Output the (x, y) coordinate of the center of the cell containing the given text.  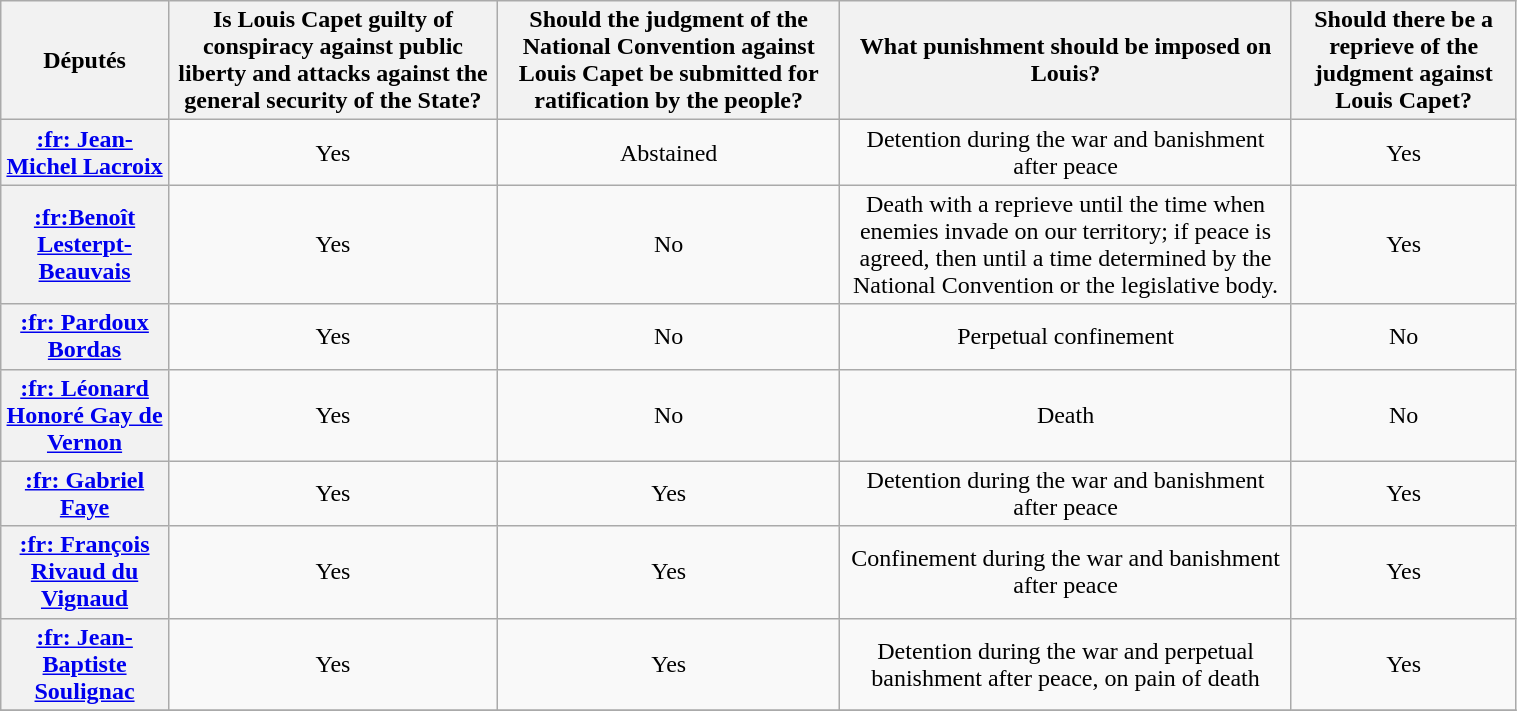
:fr: Jean-Michel Lacroix (85, 152)
Is Louis Capet guilty of conspiracy against public liberty and attacks against the general security of the State? (332, 60)
Députés (85, 60)
Confinement during the war and banishment after peace (1066, 572)
:fr:Benoît Lesterpt-Beauvais (85, 244)
:fr: Léonard Honoré Gay de Vernon (85, 415)
Perpetual confinement (1066, 336)
Abstained (669, 152)
:fr: Jean-Baptiste Soulignac (85, 664)
:fr: Pardoux Bordas (85, 336)
:fr: François Rivaud du Vignaud (85, 572)
Should the judgment of the National Convention against Louis Capet be submitted for ratification by the people? (669, 60)
Death (1066, 415)
:fr: Gabriel Faye (85, 494)
Detention during the war and perpetual banishment after peace, on pain of death (1066, 664)
Should there be a reprieve of the judgment against Louis Capet? (1404, 60)
What punishment should be imposed on Louis? (1066, 60)
